Search for the cell housing the specified text and yield its (x, y) center coordinate. 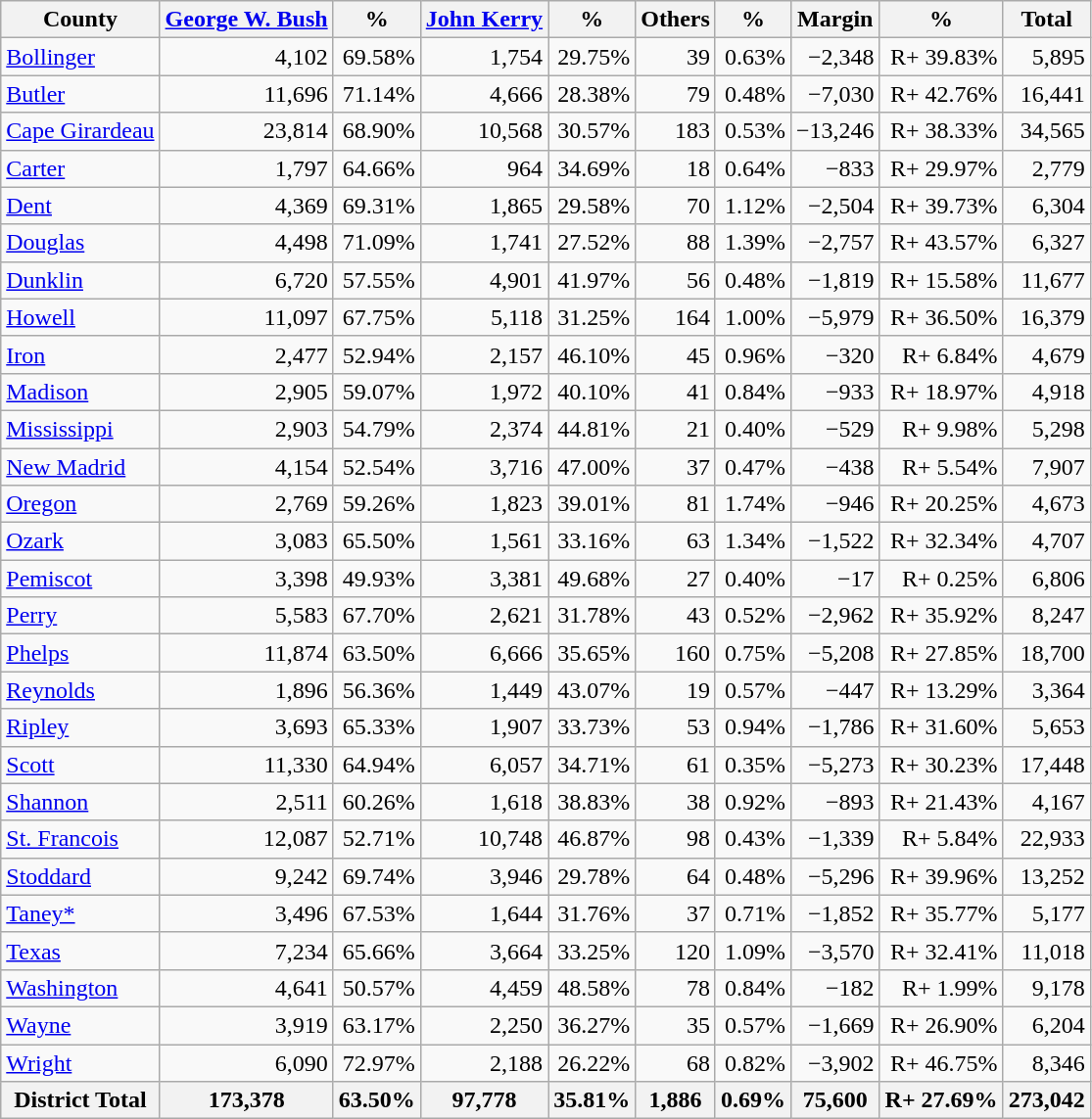
67.75% (376, 317)
2,157 (484, 354)
98 (676, 839)
−2,348 (834, 57)
11,018 (1046, 951)
−438 (834, 467)
Scott (80, 765)
34.69% (592, 168)
2,250 (484, 1025)
Howell (80, 317)
Dunklin (80, 280)
5,583 (247, 616)
−1,852 (834, 913)
Butler (80, 94)
33.73% (592, 727)
3,664 (484, 951)
22,933 (1046, 839)
4,707 (1046, 541)
43 (676, 616)
−182 (834, 988)
−933 (834, 392)
Shannon (80, 802)
4,102 (247, 57)
−7,030 (834, 94)
40.10% (592, 392)
4,673 (1046, 504)
71.14% (376, 94)
2,477 (247, 354)
57.55% (376, 280)
67.53% (376, 913)
81 (676, 504)
3,716 (484, 467)
0.92% (752, 802)
7,234 (247, 951)
1,754 (484, 57)
67.70% (376, 616)
−2,757 (834, 243)
−1,522 (834, 541)
1,896 (247, 690)
−5,208 (834, 653)
7,907 (1046, 467)
−1,669 (834, 1025)
88 (676, 243)
35.65% (592, 653)
−3,570 (834, 951)
6,666 (484, 653)
27.52% (592, 243)
John Kerry (484, 20)
0.35% (752, 765)
−2,962 (834, 616)
−2,504 (834, 206)
Phelps (80, 653)
47.00% (592, 467)
12,087 (247, 839)
39 (676, 57)
41 (676, 392)
64.66% (376, 168)
38 (676, 802)
Taney* (80, 913)
1,797 (247, 168)
−320 (834, 354)
4,154 (247, 467)
31.76% (592, 913)
3,381 (484, 579)
23,814 (247, 131)
0.75% (752, 653)
65.33% (376, 727)
72.97% (376, 1062)
Wright (80, 1062)
65.50% (376, 541)
60.26% (376, 802)
31.78% (592, 616)
11,874 (247, 653)
9,242 (247, 876)
−5,979 (834, 317)
49.93% (376, 579)
18,700 (1046, 653)
4,498 (247, 243)
5,653 (1046, 727)
120 (676, 951)
63.17% (376, 1025)
56 (676, 280)
61 (676, 765)
Total (1046, 20)
8,346 (1046, 1062)
4,641 (247, 988)
4,167 (1046, 802)
26.22% (592, 1062)
6,057 (484, 765)
2,511 (247, 802)
36.27% (592, 1025)
50.57% (376, 988)
R+ 39.73% (941, 206)
R+ 35.77% (941, 913)
Carter (80, 168)
21 (676, 429)
44.81% (592, 429)
−946 (834, 504)
−5,296 (834, 876)
1,972 (484, 392)
1.12% (752, 206)
R+ 6.84% (941, 354)
0.96% (752, 354)
0.69% (752, 1100)
56.36% (376, 690)
4,666 (484, 94)
1,741 (484, 243)
64.94% (376, 765)
46.10% (592, 354)
−5,273 (834, 765)
0.53% (752, 131)
R+ 5.54% (941, 467)
Pemiscot (80, 579)
964 (484, 168)
39.01% (592, 504)
69.31% (376, 206)
Margin (834, 20)
27 (676, 579)
6,304 (1046, 206)
R+ 26.90% (941, 1025)
33.16% (592, 541)
59.07% (376, 392)
10,748 (484, 839)
160 (676, 653)
41.97% (592, 280)
4,459 (484, 988)
Ozark (80, 541)
0.52% (752, 616)
R+ 20.25% (941, 504)
1,823 (484, 504)
1,561 (484, 541)
11,330 (247, 765)
10,568 (484, 131)
49.68% (592, 579)
0.64% (752, 168)
54.79% (376, 429)
0.43% (752, 839)
New Madrid (80, 467)
1.39% (752, 243)
R+ 36.50% (941, 317)
R+ 32.41% (941, 951)
2,621 (484, 616)
1.00% (752, 317)
31.25% (592, 317)
13,252 (1046, 876)
1,886 (676, 1100)
1,907 (484, 727)
R+ 27.85% (941, 653)
George W. Bush (247, 20)
3,083 (247, 541)
−893 (834, 802)
35 (676, 1025)
R+ 43.57% (941, 243)
3,693 (247, 727)
−447 (834, 690)
2,905 (247, 392)
−17 (834, 579)
52.71% (376, 839)
District Total (80, 1100)
1,865 (484, 206)
68 (676, 1062)
46.87% (592, 839)
29.75% (592, 57)
Bollinger (80, 57)
R+ 39.96% (941, 876)
−833 (834, 168)
1,449 (484, 690)
0.47% (752, 467)
R+ 29.97% (941, 168)
−1,786 (834, 727)
8,247 (1046, 616)
−1,819 (834, 280)
1,618 (484, 802)
9,178 (1046, 988)
11,677 (1046, 280)
2,779 (1046, 168)
Iron (80, 354)
Madison (80, 392)
R+ 21.43% (941, 802)
6,090 (247, 1062)
4,679 (1046, 354)
R+ 27.69% (941, 1100)
64 (676, 876)
R+ 35.92% (941, 616)
34.71% (592, 765)
Ripley (80, 727)
2,769 (247, 504)
68.90% (376, 131)
11,696 (247, 94)
69.74% (376, 876)
59.26% (376, 504)
4,918 (1046, 392)
6,327 (1046, 243)
173,378 (247, 1100)
R+ 39.83% (941, 57)
38.83% (592, 802)
30.57% (592, 131)
29.78% (592, 876)
18 (676, 168)
16,441 (1046, 94)
5,118 (484, 317)
0.82% (752, 1062)
28.38% (592, 94)
County (80, 20)
3,946 (484, 876)
1,644 (484, 913)
Stoddard (80, 876)
Perry (80, 616)
5,895 (1046, 57)
Oregon (80, 504)
33.25% (592, 951)
1.34% (752, 541)
Mississippi (80, 429)
97,778 (484, 1100)
Others (676, 20)
35.81% (592, 1100)
16,379 (1046, 317)
70 (676, 206)
Reynolds (80, 690)
19 (676, 690)
R+ 13.29% (941, 690)
1.09% (752, 951)
Texas (80, 951)
R+ 0.25% (941, 579)
65.66% (376, 951)
4,369 (247, 206)
R+ 9.98% (941, 429)
3,496 (247, 913)
4,901 (484, 280)
2,188 (484, 1062)
−3,902 (834, 1062)
6,204 (1046, 1025)
Washington (80, 988)
−13,246 (834, 131)
2,903 (247, 429)
R+ 18.97% (941, 392)
52.54% (376, 467)
R+ 1.99% (941, 988)
3,364 (1046, 690)
52.94% (376, 354)
43.07% (592, 690)
11,097 (247, 317)
53 (676, 727)
71.09% (376, 243)
R+ 46.75% (941, 1062)
5,298 (1046, 429)
164 (676, 317)
17,448 (1046, 765)
79 (676, 94)
3,398 (247, 579)
Douglas (80, 243)
63 (676, 541)
273,042 (1046, 1100)
St. Francois (80, 839)
69.58% (376, 57)
6,806 (1046, 579)
78 (676, 988)
1.74% (752, 504)
48.58% (592, 988)
−529 (834, 429)
29.58% (592, 206)
R+ 38.33% (941, 131)
R+ 5.84% (941, 839)
183 (676, 131)
3,919 (247, 1025)
R+ 15.58% (941, 280)
6,720 (247, 280)
45 (676, 354)
R+ 31.60% (941, 727)
R+ 30.23% (941, 765)
−1,339 (834, 839)
0.94% (752, 727)
2,374 (484, 429)
34,565 (1046, 131)
Dent (80, 206)
Wayne (80, 1025)
R+ 32.34% (941, 541)
Cape Girardeau (80, 131)
0.71% (752, 913)
0.63% (752, 57)
R+ 42.76% (941, 94)
75,600 (834, 1100)
5,177 (1046, 913)
